Scan for the cell matching the given text and deliver its [x, y] coordinate at center. 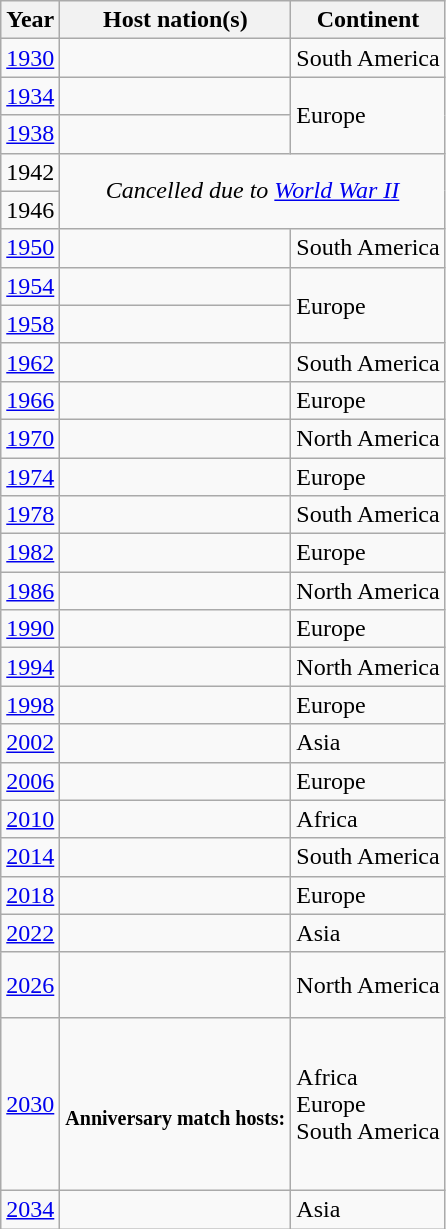
1962 [30, 362]
AfricaEuropeSouth America [368, 1104]
2034 [30, 1209]
Host nation(s) [176, 20]
2006 [30, 781]
1970 [30, 438]
2022 [30, 933]
1942 [30, 172]
Continent [368, 20]
1966 [30, 400]
1938 [30, 134]
1982 [30, 553]
1986 [30, 591]
1950 [30, 248]
2026 [30, 984]
2018 [30, 895]
Year [30, 20]
1990 [30, 629]
2014 [30, 857]
1946 [30, 210]
1994 [30, 667]
2002 [30, 743]
Anniversary match hosts: [176, 1104]
1998 [30, 705]
1930 [30, 58]
Africa [368, 819]
2030 [30, 1104]
Cancelled due to World War II [252, 191]
1958 [30, 324]
1974 [30, 477]
2010 [30, 819]
1954 [30, 286]
1934 [30, 96]
1978 [30, 515]
